Find where the given text appears and provide that cell's center as (X, Y) coordinate. 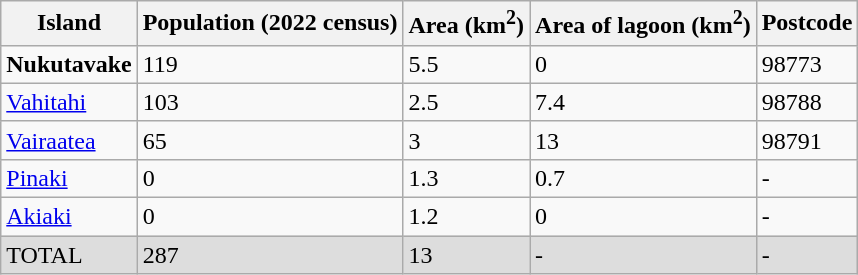
Area (km2) (466, 24)
1.3 (466, 178)
Area of lagoon (km2) (644, 24)
Island (69, 24)
98788 (807, 102)
98791 (807, 140)
0.7 (644, 178)
119 (270, 64)
5.5 (466, 64)
Vairaatea (69, 140)
98773 (807, 64)
Population (2022 census) (270, 24)
Akiaki (69, 217)
Nukutavake (69, 64)
Postcode (807, 24)
Pinaki (69, 178)
287 (270, 255)
65 (270, 140)
TOTAL (69, 255)
3 (466, 140)
103 (270, 102)
1.2 (466, 217)
7.4 (644, 102)
Vahitahi (69, 102)
2.5 (466, 102)
